Locate the cell with the specified text and output its (x, y) center coordinate. 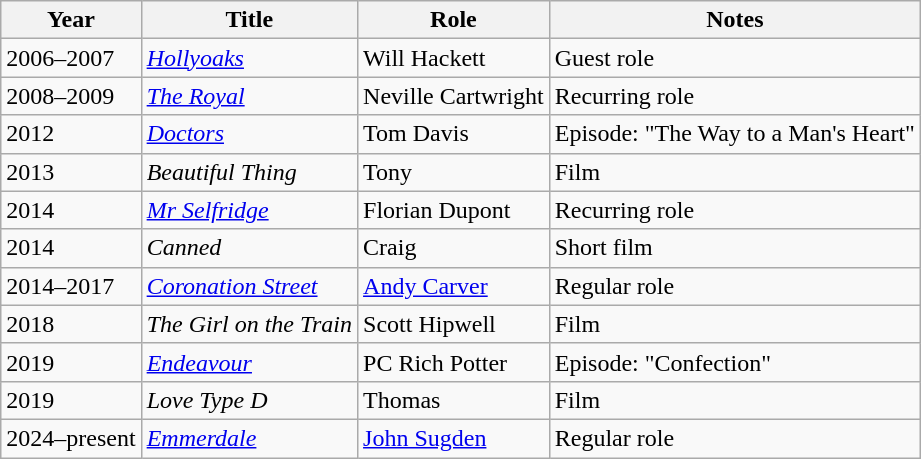
Craig (454, 248)
Neville Cartwright (454, 96)
Scott Hipwell (454, 324)
2008–2009 (71, 96)
2012 (71, 134)
Notes (734, 20)
Andy Carver (454, 286)
Canned (249, 248)
The Royal (249, 96)
Beautiful Thing (249, 172)
Guest role (734, 58)
Florian Dupont (454, 210)
Episode: "Confection" (734, 362)
The Girl on the Train (249, 324)
2024–present (71, 438)
2006–2007 (71, 58)
Episode: "The Way to a Man's Heart" (734, 134)
Title (249, 20)
Role (454, 20)
Coronation Street (249, 286)
Year (71, 20)
John Sugden (454, 438)
Doctors (249, 134)
Will Hackett (454, 58)
Emmerdale (249, 438)
Love Type D (249, 400)
2014–2017 (71, 286)
Tom Davis (454, 134)
Tony (454, 172)
Thomas (454, 400)
Mr Selfridge (249, 210)
Endeavour (249, 362)
PC Rich Potter (454, 362)
2013 (71, 172)
Hollyoaks (249, 58)
Short film (734, 248)
2018 (71, 324)
